Capture the cell that displays the provided text and extract its [X, Y] central coordinate. 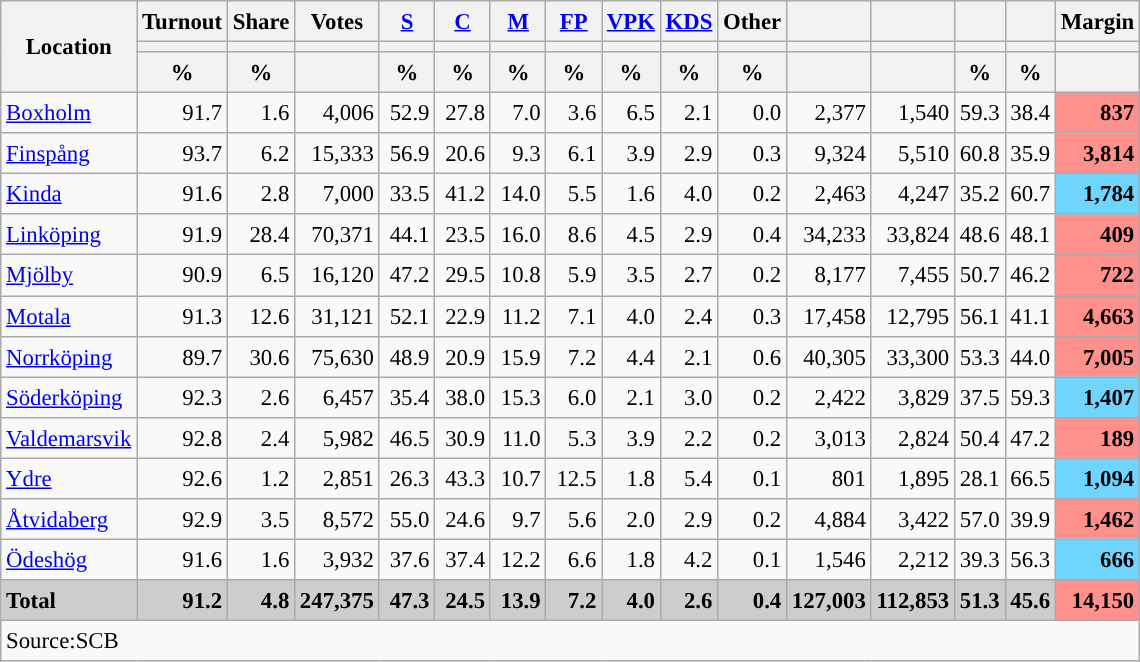
70,371 [338, 234]
Valdemarsvik [69, 438]
43.3 [463, 478]
4,663 [1097, 316]
44.0 [1030, 356]
2,422 [830, 398]
5.5 [574, 194]
2,851 [338, 478]
45.6 [1030, 600]
23.5 [463, 234]
46.2 [1030, 276]
666 [1097, 560]
37.4 [463, 560]
4.8 [260, 600]
20.9 [463, 356]
17,458 [830, 316]
16.0 [518, 234]
Ödeshög [69, 560]
14.0 [518, 194]
46.5 [407, 438]
93.7 [182, 154]
91.7 [182, 114]
53.3 [980, 356]
7,005 [1097, 356]
1,462 [1097, 520]
6.2 [260, 154]
4,247 [912, 194]
Margin [1097, 22]
89.7 [182, 356]
1,094 [1097, 478]
92.3 [182, 398]
8.6 [574, 234]
11.2 [518, 316]
4.4 [632, 356]
40,305 [830, 356]
Boxholm [69, 114]
48.1 [1030, 234]
5.3 [574, 438]
1,546 [830, 560]
Norrköping [69, 356]
112,853 [912, 600]
409 [1097, 234]
91.3 [182, 316]
3,013 [830, 438]
2.7 [688, 276]
3.0 [688, 398]
75,630 [338, 356]
14,150 [1097, 600]
3,932 [338, 560]
4,006 [338, 114]
50.7 [980, 276]
28.4 [260, 234]
11.0 [518, 438]
60.7 [1030, 194]
47.3 [407, 600]
837 [1097, 114]
10.7 [518, 478]
2.8 [260, 194]
13.9 [518, 600]
5.9 [574, 276]
33,300 [912, 356]
2,463 [830, 194]
247,375 [338, 600]
3,814 [1097, 154]
3.6 [574, 114]
51.3 [980, 600]
50.4 [980, 438]
5.6 [574, 520]
1,895 [912, 478]
Ydre [69, 478]
4,884 [830, 520]
39.3 [980, 560]
2,377 [830, 114]
91.9 [182, 234]
56.1 [980, 316]
34,233 [830, 234]
1,407 [1097, 398]
2,212 [912, 560]
56.9 [407, 154]
127,003 [830, 600]
10.8 [518, 276]
801 [830, 478]
8,177 [830, 276]
4.2 [688, 560]
Mjölby [69, 276]
90.9 [182, 276]
C [463, 22]
1.2 [260, 478]
15.9 [518, 356]
57.0 [980, 520]
722 [1097, 276]
24.5 [463, 600]
38.4 [1030, 114]
KDS [688, 22]
Kinda [69, 194]
39.9 [1030, 520]
FP [574, 22]
24.6 [463, 520]
35.2 [980, 194]
92.6 [182, 478]
6.0 [574, 398]
92.8 [182, 438]
6.1 [574, 154]
35.4 [407, 398]
55.0 [407, 520]
35.9 [1030, 154]
Åtvidaberg [69, 520]
15,333 [338, 154]
M [518, 22]
33.5 [407, 194]
Votes [338, 22]
41.2 [463, 194]
Turnout [182, 22]
5,510 [912, 154]
4.5 [632, 234]
Location [69, 47]
27.8 [463, 114]
8,572 [338, 520]
12.2 [518, 560]
5.4 [688, 478]
9,324 [830, 154]
189 [1097, 438]
3,422 [912, 520]
Linköping [69, 234]
7,455 [912, 276]
Finspång [69, 154]
26.3 [407, 478]
Other [752, 22]
Motala [69, 316]
7.0 [518, 114]
2.0 [632, 520]
48.9 [407, 356]
37.5 [980, 398]
60.8 [980, 154]
52.9 [407, 114]
15.3 [518, 398]
12.6 [260, 316]
VPK [632, 22]
48.6 [980, 234]
37.6 [407, 560]
9.7 [518, 520]
30.6 [260, 356]
22.9 [463, 316]
20.6 [463, 154]
3,829 [912, 398]
Source:SCB [570, 640]
Total [69, 600]
12.5 [574, 478]
S [407, 22]
44.1 [407, 234]
66.5 [1030, 478]
38.0 [463, 398]
31,121 [338, 316]
5,982 [338, 438]
6.6 [574, 560]
1,540 [912, 114]
33,824 [912, 234]
92.9 [182, 520]
1,784 [1097, 194]
91.2 [182, 600]
0.0 [752, 114]
Söderköping [69, 398]
29.5 [463, 276]
12,795 [912, 316]
9.3 [518, 154]
16,120 [338, 276]
41.1 [1030, 316]
7,000 [338, 194]
2,824 [912, 438]
2.2 [688, 438]
56.3 [1030, 560]
52.1 [407, 316]
6,457 [338, 398]
7.1 [574, 316]
28.1 [980, 478]
0.6 [752, 356]
Share [260, 22]
30.9 [463, 438]
